Scan for the cell matching the given text and deliver its [X, Y] coordinate at center. 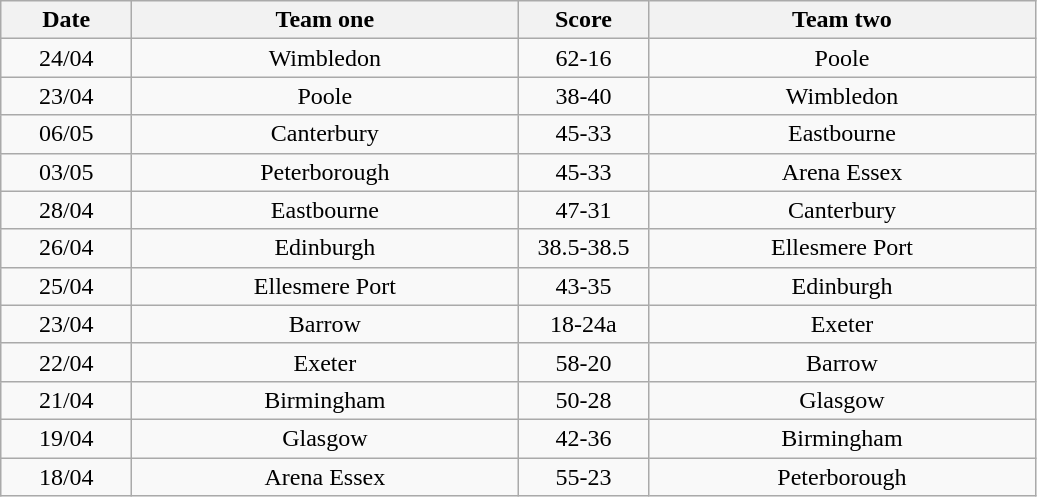
21/04 [66, 400]
25/04 [66, 286]
38.5-38.5 [584, 248]
26/04 [66, 248]
Score [584, 20]
58-20 [584, 362]
22/04 [66, 362]
62-16 [584, 58]
50-28 [584, 400]
18/04 [66, 477]
03/05 [66, 172]
43-35 [584, 286]
Team one [325, 20]
55-23 [584, 477]
24/04 [66, 58]
19/04 [66, 438]
Date [66, 20]
42-36 [584, 438]
47-31 [584, 210]
Team two [842, 20]
28/04 [66, 210]
18-24a [584, 324]
38-40 [584, 96]
06/05 [66, 134]
